Provide the [x, y] coordinate of the cell's center where the given text is located.  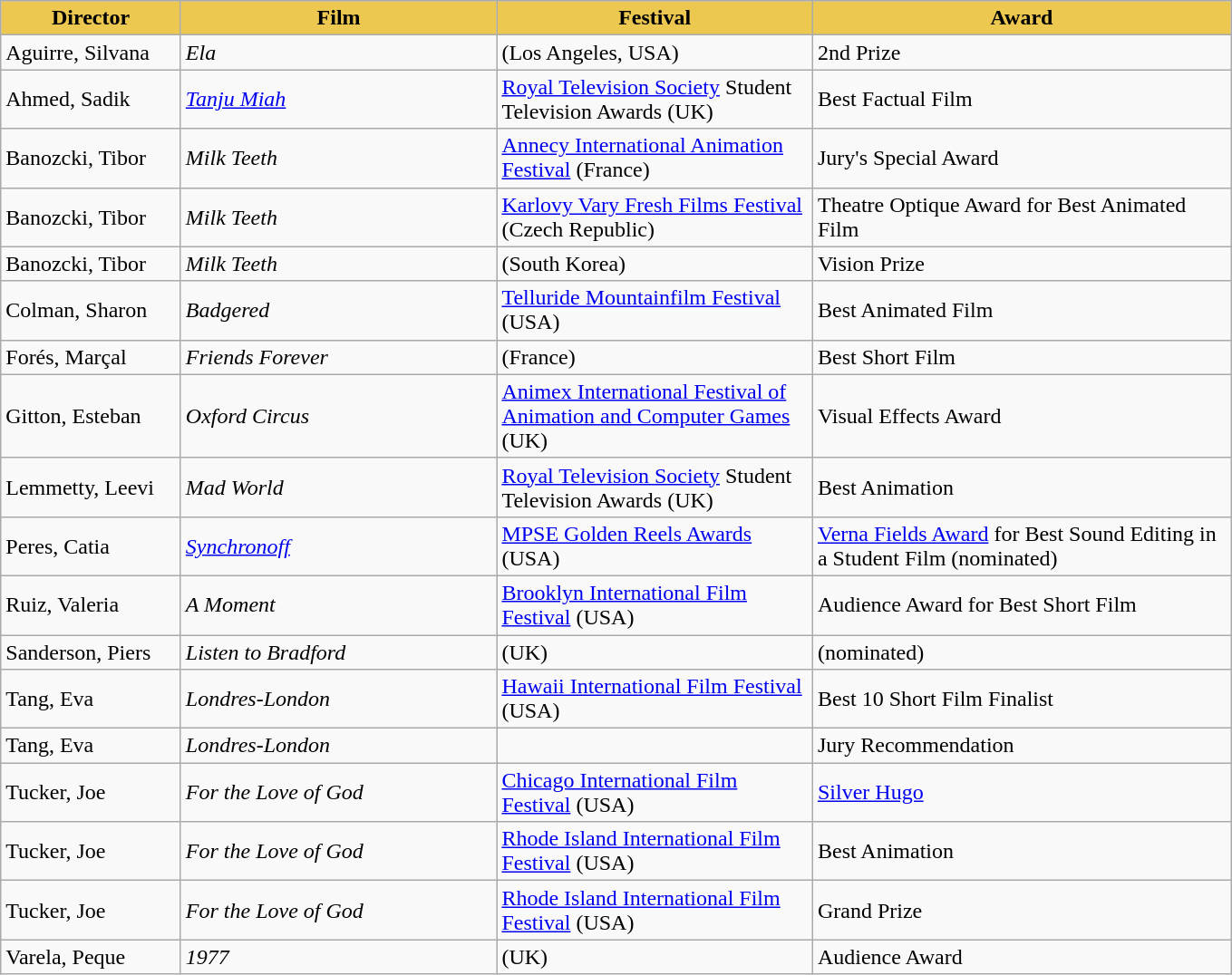
Brooklyn International Film Festival (USA) [655, 605]
Karlovy Vary Fresh Films Festival (Czech Republic) [655, 217]
MPSE Golden Reels Awards (USA) [655, 545]
2nd Prize [1021, 53]
Best 10 Short Film Finalist [1021, 700]
Telluride Mountainfilm Festival (USA) [655, 310]
Oxford Circus [339, 416]
Ahmed, Sadik [91, 100]
Chicago International Film Festival (USA) [655, 792]
Ela [339, 53]
A Moment [339, 605]
Colman, Sharon [91, 310]
Vision Prize [1021, 264]
Lemmetty, Leevi [91, 487]
Silver Hugo [1021, 792]
Badgered [339, 310]
(France) [655, 357]
Peres, Catia [91, 545]
Ruiz, Valeria [91, 605]
Tanju Miah [339, 100]
Film [339, 18]
Jury Recommendation [1021, 746]
Audience Award for Best Short Film [1021, 605]
Audience Award [1021, 957]
Best Factual Film [1021, 100]
Best Animated Film [1021, 310]
Varela, Peque [91, 957]
Jury's Special Award [1021, 158]
Sanderson, Piers [91, 652]
(nominated) [1021, 652]
Animex International Festival of Animation and Computer Games (UK) [655, 416]
(South Korea) [655, 264]
Best Short Film [1021, 357]
Aguirre, Silvana [91, 53]
Festival [655, 18]
Listen to Bradford [339, 652]
Grand Prize [1021, 910]
Theatre Optique Award for Best Animated Film [1021, 217]
Award [1021, 18]
Gitton, Esteban [91, 416]
Verna Fields Award for Best Sound Editing in a Student Film (nominated) [1021, 545]
Visual Effects Award [1021, 416]
Director [91, 18]
Mad World [339, 487]
Synchronoff [339, 545]
Friends Forever [339, 357]
Annecy International Animation Festival (France) [655, 158]
Forés, Marçal [91, 357]
1977 [339, 957]
(Los Angeles, USA) [655, 53]
Hawaii International Film Festival (USA) [655, 700]
